Detect which cell encompasses the target text, then output its [x, y] center coordinate. 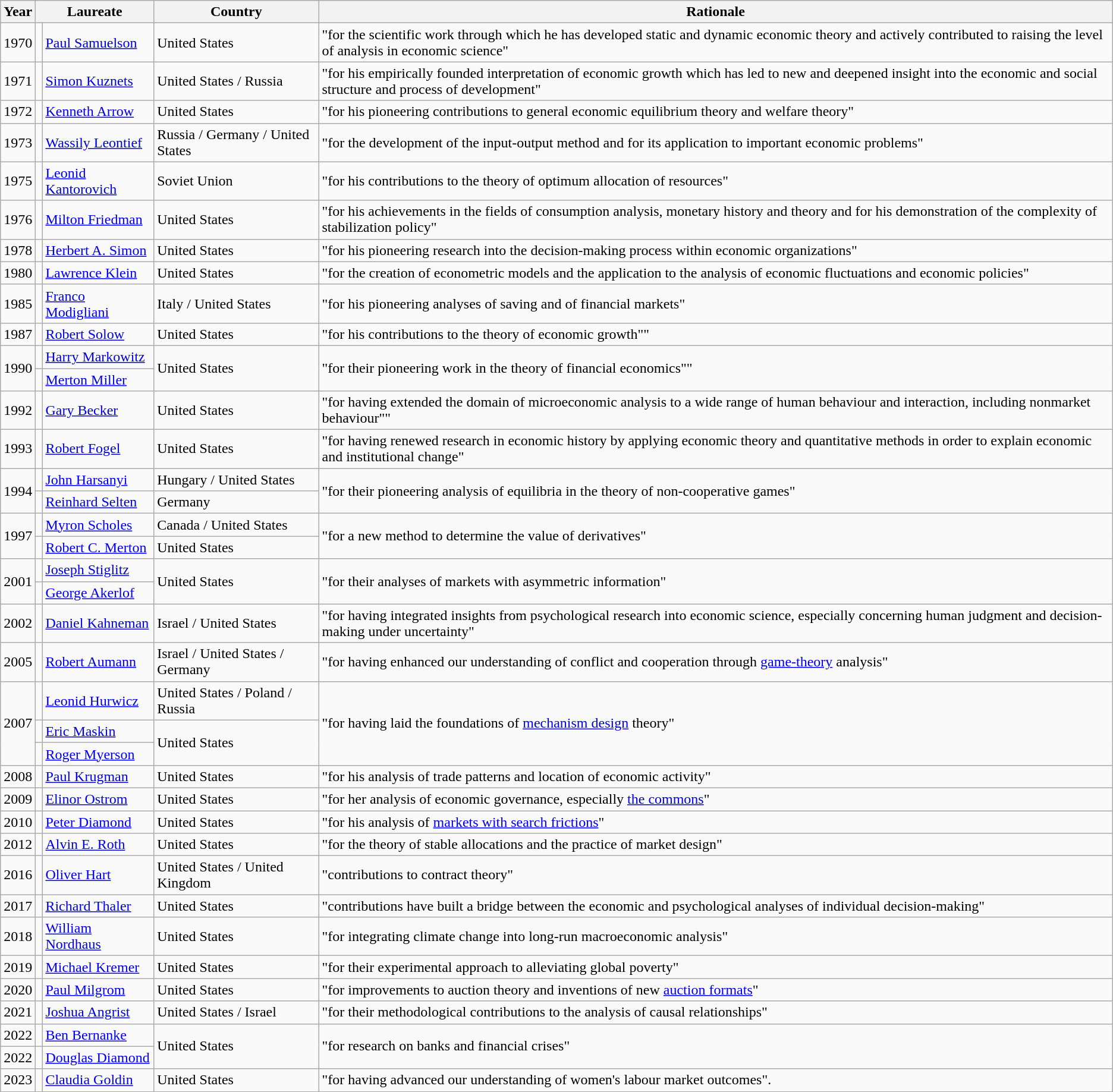
Robert Fogel [98, 449]
"for the development of the input-output method and for its application to important economic problems" [716, 143]
1971 [18, 81]
Robert C. Merton [98, 547]
Simon Kuznets [98, 81]
United States / Russia [237, 81]
2012 [18, 845]
"for his analysis of trade patterns and location of economic activity" [716, 776]
1972 [18, 112]
Canada / United States [237, 525]
1970 [18, 43]
"contributions have built a bridge between the economic and psychological analyses of individual decision-making" [716, 906]
1973 [18, 143]
"for his analysis of markets with search frictions" [716, 822]
Hungary / United States [237, 480]
Elinor Ostrom [98, 799]
2017 [18, 906]
Robert Aumann [98, 662]
Israel / United States [237, 623]
Rationale [716, 12]
John Harsanyi [98, 480]
1976 [18, 220]
Oliver Hart [98, 875]
"for his pioneering analyses of saving and of financial markets" [716, 303]
2018 [18, 937]
Gary Becker [98, 410]
United States / United Kingdom [237, 875]
2001 [18, 581]
Leonid Hurwicz [98, 700]
2019 [18, 967]
"for his pioneering research into the decision-making process within economic organizations" [716, 250]
Daniel Kahneman [98, 623]
Roger Myerson [98, 754]
1975 [18, 181]
"for their experimental approach to alleviating global poverty" [716, 967]
Harry Markowitz [98, 357]
"for research on banks and financial crises" [716, 1046]
"for having enhanced our understanding of conflict and cooperation through game-theory analysis" [716, 662]
2010 [18, 822]
1994 [18, 491]
Soviet Union [237, 181]
2007 [18, 723]
Joseph Stiglitz [98, 570]
Alvin E. Roth [98, 845]
Myron Scholes [98, 525]
1990 [18, 368]
"for his pioneering contributions to general economic equilibrium theory and welfare theory" [716, 112]
"for the creation of econometric models and the application to the analysis of economic fluctuations and economic policies" [716, 273]
William Nordhaus [98, 937]
Eric Maskin [98, 731]
Country [237, 12]
Richard Thaler [98, 906]
Michael Kremer [98, 967]
2002 [18, 623]
"contributions to contract theory" [716, 875]
Milton Friedman [98, 220]
Paul Milgrom [98, 990]
"for having laid the foundations of mechanism design theory" [716, 723]
"for improvements to auction theory and inventions of new auction formats" [716, 990]
2020 [18, 990]
"for their analyses of markets with asymmetric information" [716, 581]
2005 [18, 662]
United States / Israel [237, 1012]
"for their methodological contributions to the analysis of causal relationships" [716, 1012]
"for his contributions to the theory of optimum allocation of resources" [716, 181]
1980 [18, 273]
2023 [18, 1080]
Wassily Leontief [98, 143]
Leonid Kantorovich [98, 181]
2009 [18, 799]
Ben Bernanke [98, 1035]
Paul Samuelson [98, 43]
"for their pioneering analysis of equilibria in the theory of non-cooperative games" [716, 491]
"for having advanced our understanding of women's labour market outcomes". [716, 1080]
Year [18, 12]
"for integrating climate change into long-run macroeconomic analysis" [716, 937]
1993 [18, 449]
"for her analysis of economic governance, especially the commons" [716, 799]
Joshua Angrist [98, 1012]
"for a new method to determine the value of derivatives" [716, 536]
Robert Solow [98, 334]
Claudia Goldin [98, 1080]
Peter Diamond [98, 822]
1985 [18, 303]
Italy / United States [237, 303]
Franco Modigliani [98, 303]
2016 [18, 875]
1978 [18, 250]
Laureate [95, 12]
Russia / Germany / United States [237, 143]
Merton Miller [98, 380]
1997 [18, 536]
Douglas Diamond [98, 1058]
Israel / United States / Germany [237, 662]
"for his contributions to the theory of economic growth"" [716, 334]
Kenneth Arrow [98, 112]
Germany [237, 502]
"for the theory of stable allocations and the practice of market design" [716, 845]
1987 [18, 334]
Lawrence Klein [98, 273]
Herbert A. Simon [98, 250]
1992 [18, 410]
United States / Poland / Russia [237, 700]
Paul Krugman [98, 776]
George Akerlof [98, 593]
2008 [18, 776]
Reinhard Selten [98, 502]
"for having extended the domain of microeconomic analysis to a wide range of human behaviour and interaction, including nonmarket behaviour"" [716, 410]
"for their pioneering work in the theory of financial economics"" [716, 368]
2021 [18, 1012]
